Locate the cell with the specified text and output its (X, Y) center coordinate. 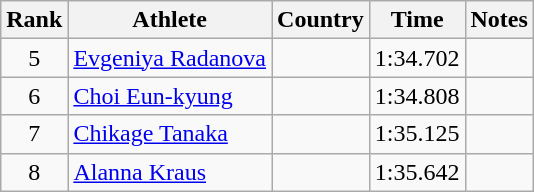
5 (34, 58)
1:35.125 (417, 134)
Athlete (170, 20)
Choi Eun-kyung (170, 96)
Rank (34, 20)
Time (417, 20)
Alanna Kraus (170, 172)
7 (34, 134)
Chikage Tanaka (170, 134)
Notes (499, 20)
Evgeniya Radanova (170, 58)
1:34.702 (417, 58)
Country (321, 20)
6 (34, 96)
1:34.808 (417, 96)
1:35.642 (417, 172)
8 (34, 172)
